Identify which cell holds the provided text, then report its (X, Y) central coordinate. 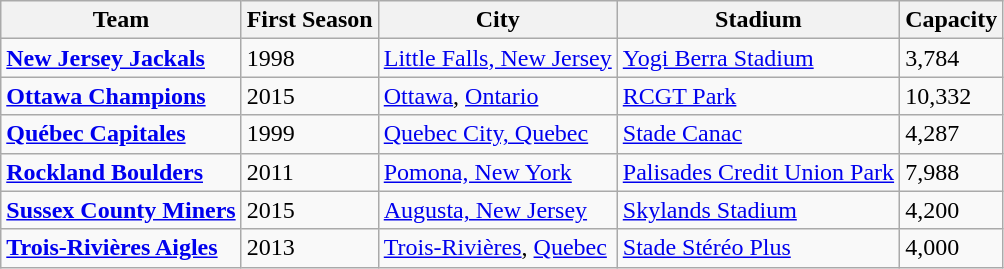
10,332 (952, 96)
Palisades Credit Union Park (758, 172)
4,200 (952, 210)
Trois-Rivières, Quebec (498, 248)
4,287 (952, 134)
Yogi Berra Stadium (758, 58)
Augusta, New Jersey (498, 210)
Capacity (952, 20)
Team (121, 20)
RCGT Park (758, 96)
2013 (310, 248)
Sussex County Miners (121, 210)
1999 (310, 134)
Trois-Rivières Aigles (121, 248)
Rockland Boulders (121, 172)
3,784 (952, 58)
2011 (310, 172)
Ottawa, Ontario (498, 96)
Québec Capitales (121, 134)
New Jersey Jackals (121, 58)
Little Falls, New Jersey (498, 58)
First Season (310, 20)
Quebec City, Quebec (498, 134)
Stadium (758, 20)
7,988 (952, 172)
Skylands Stadium (758, 210)
4,000 (952, 248)
Stade Stéréo Plus (758, 248)
1998 (310, 58)
City (498, 20)
Ottawa Champions (121, 96)
Pomona, New York (498, 172)
Stade Canac (758, 134)
